Find where the given text appears and provide that cell's center as [x, y] coordinate. 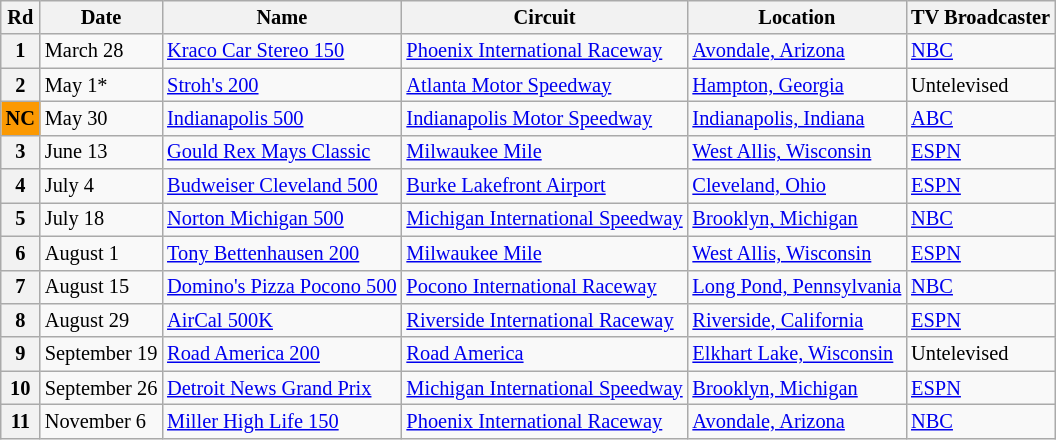
5 [20, 219]
September 26 [101, 388]
Norton Michigan 500 [282, 219]
Kraco Car Stereo 150 [282, 51]
2 [20, 85]
Budweiser Cleveland 500 [282, 186]
Riverside International Raceway [545, 320]
Date [101, 17]
Road America [545, 354]
TV Broadcaster [980, 17]
Location [798, 17]
May 1* [101, 85]
NC [20, 118]
Pocono International Raceway [545, 287]
Domino's Pizza Pocono 500 [282, 287]
Burke Lakefront Airport [545, 186]
Tony Bettenhausen 200 [282, 253]
May 30 [101, 118]
June 13 [101, 152]
Gould Rex Mays Classic [282, 152]
ABC [980, 118]
Indianapolis 500 [282, 118]
July 4 [101, 186]
Rd [20, 17]
September 19 [101, 354]
11 [20, 421]
3 [20, 152]
Stroh's 200 [282, 85]
August 15 [101, 287]
Indianapolis, Indiana [798, 118]
Riverside, California [798, 320]
7 [20, 287]
Cleveland, Ohio [798, 186]
10 [20, 388]
Atlanta Motor Speedway [545, 85]
August 1 [101, 253]
Long Pond, Pennsylvania [798, 287]
March 28 [101, 51]
Indianapolis Motor Speedway [545, 118]
August 29 [101, 320]
4 [20, 186]
Elkhart Lake, Wisconsin [798, 354]
Hampton, Georgia [798, 85]
1 [20, 51]
6 [20, 253]
8 [20, 320]
Name [282, 17]
Circuit [545, 17]
November 6 [101, 421]
July 18 [101, 219]
AirCal 500K [282, 320]
Detroit News Grand Prix [282, 388]
9 [20, 354]
Road America 200 [282, 354]
Miller High Life 150 [282, 421]
